Identify which cell holds the provided text, then report its (X, Y) central coordinate. 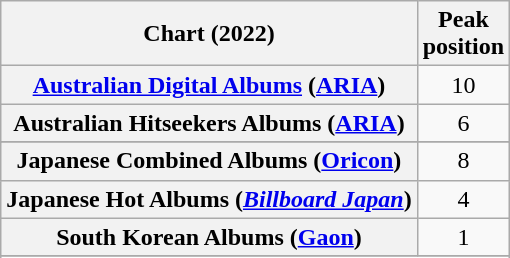
Peakposition (463, 34)
Australian Digital Albums (ARIA) (209, 85)
10 (463, 85)
4 (463, 199)
Japanese Combined Albums (Oricon) (209, 161)
1 (463, 237)
Chart (2022) (209, 34)
8 (463, 161)
Japanese Hot Albums (Billboard Japan) (209, 199)
Australian Hitseekers Albums (ARIA) (209, 123)
South Korean Albums (Gaon) (209, 237)
6 (463, 123)
